Pinpoint the cell where the given text exists, returning its (X, Y) midpoint coordinate. 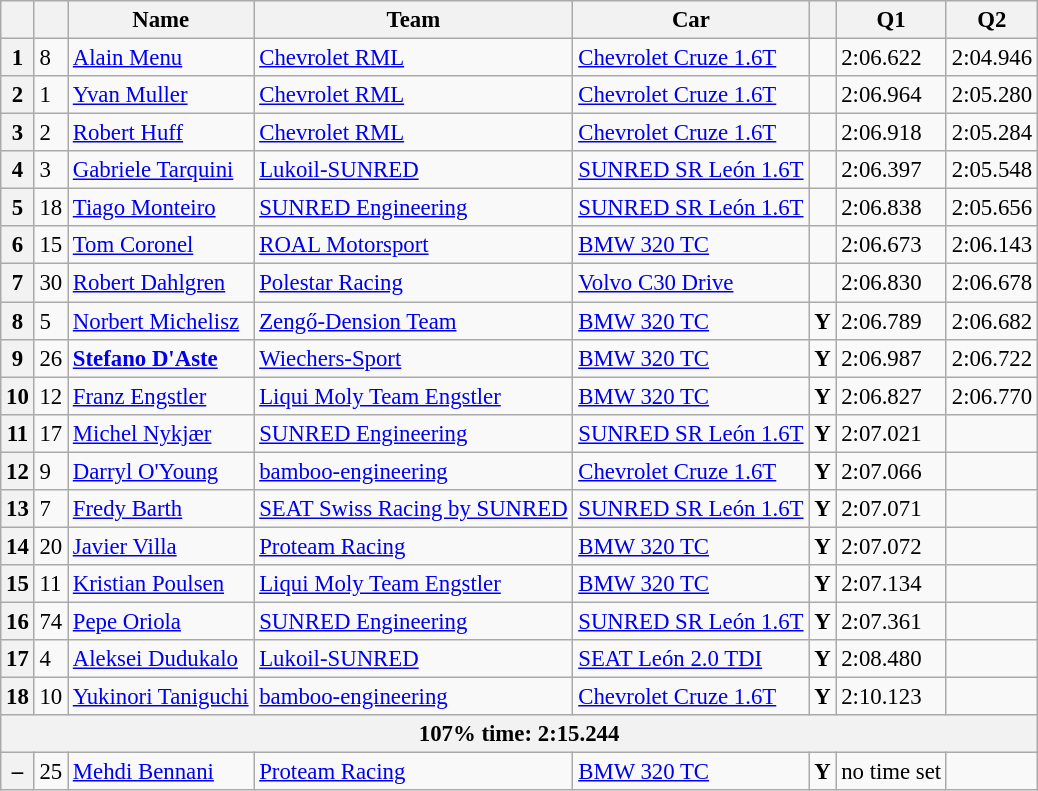
2:06.673 (892, 245)
2:06.143 (992, 245)
20 (50, 546)
107% time: 2:15.244 (520, 734)
2:07.134 (892, 584)
Kristian Poulsen (161, 584)
2:06.397 (892, 170)
Yukinori Taniguchi (161, 697)
Yvan Muller (161, 95)
Robert Dahlgren (161, 283)
14 (18, 546)
25 (50, 772)
Gabriele Tarquini (161, 170)
2:06.722 (992, 358)
2:06.789 (892, 321)
2:06.770 (992, 396)
Name (161, 20)
Volvo C30 Drive (691, 283)
Wiechers-Sport (414, 358)
Team (414, 20)
Norbert Michelisz (161, 321)
Car (691, 20)
2:04.946 (992, 58)
Polestar Racing (414, 283)
Tiago Monteiro (161, 208)
2:06.918 (892, 133)
2:06.682 (992, 321)
Alain Menu (161, 58)
2:05.548 (992, 170)
Tom Coronel (161, 245)
74 (50, 621)
Zengő-Dension Team (414, 321)
13 (18, 509)
2:05.656 (992, 208)
SEAT Swiss Racing by SUNRED (414, 509)
2:06.827 (892, 396)
2:07.071 (892, 509)
no time set (892, 772)
2:06.622 (892, 58)
Q1 (892, 20)
Fredy Barth (161, 509)
30 (50, 283)
SEAT León 2.0 TDI (691, 659)
2:07.361 (892, 621)
2:07.066 (892, 471)
2:06.838 (892, 208)
Aleksei Dudukalo (161, 659)
26 (50, 358)
Q2 (992, 20)
Darryl O'Young (161, 471)
Franz Engstler (161, 396)
ROAL Motorsport (414, 245)
2:10.123 (892, 697)
2:05.284 (992, 133)
Javier Villa (161, 546)
2:06.964 (892, 95)
2:06.678 (992, 283)
2:07.072 (892, 546)
Pepe Oriola (161, 621)
2:06.987 (892, 358)
Michel Nykjær (161, 433)
Mehdi Bennani (161, 772)
2:08.480 (892, 659)
2:05.280 (992, 95)
Stefano D'Aste (161, 358)
6 (18, 245)
2:07.021 (892, 433)
Robert Huff (161, 133)
2:06.830 (892, 283)
16 (18, 621)
– (18, 772)
